Find where the given text appears and provide that cell's center as [x, y] coordinate. 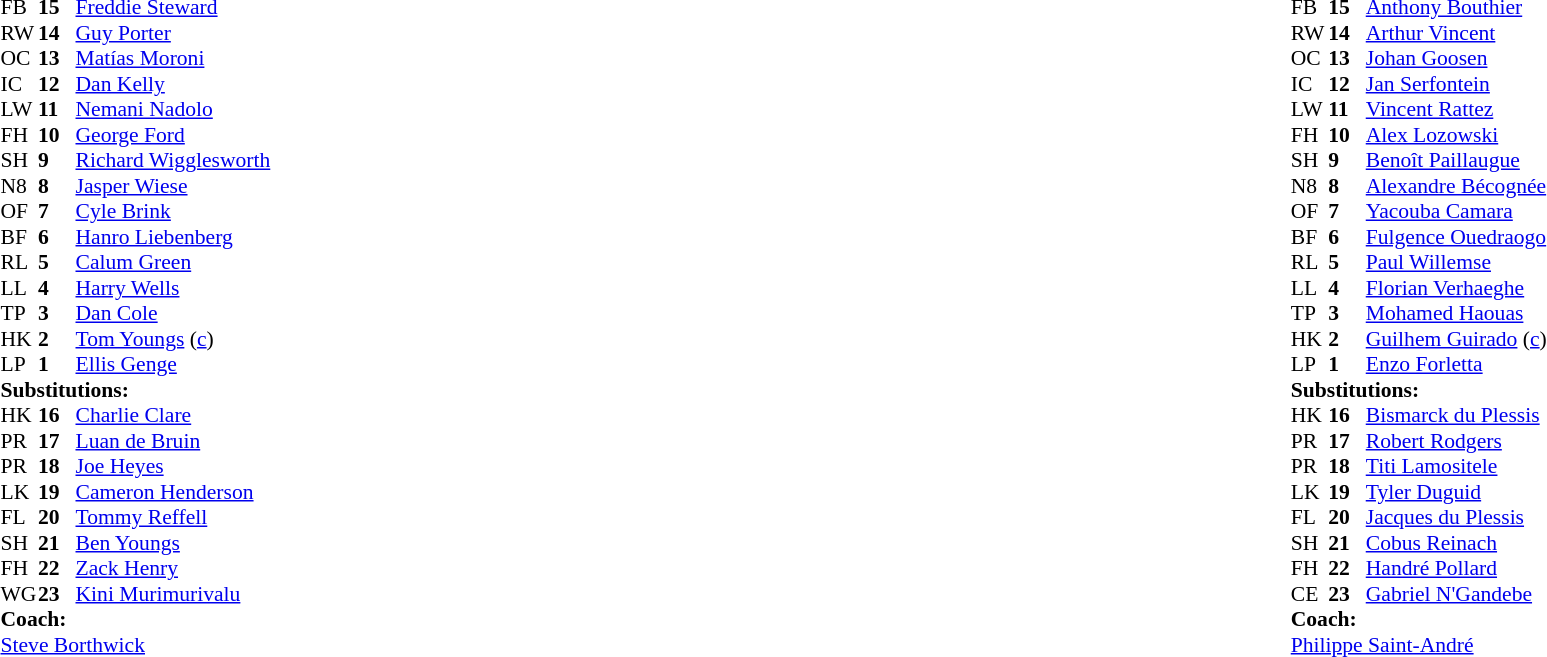
Cameron Henderson [174, 492]
Gabriel N'Gandebe [1456, 594]
Robert Rodgers [1456, 441]
Guilhem Guirado (c) [1456, 339]
Fulgence Ouedraogo [1456, 237]
Matías Moroni [174, 59]
Dan Kelly [174, 84]
Luan de Bruin [174, 441]
Dan Cole [174, 313]
Enzo Forletta [1456, 365]
Zack Henry [174, 569]
Ben Youngs [174, 543]
Mohamed Haouas [1456, 313]
Ellis Genge [174, 365]
Kini Murimurivalu [174, 594]
Yacouba Camara [1456, 211]
Johan Goosen [1456, 59]
Jacques du Plessis [1456, 517]
Guy Porter [174, 33]
Richard Wigglesworth [174, 161]
Joe Heyes [174, 467]
George Ford [174, 135]
Jasper Wiese [174, 186]
Benoît Paillaugue [1456, 161]
Charlie Clare [174, 415]
CE [1310, 594]
Nemani Nadolo [174, 109]
Calum Green [174, 263]
Alex Lozowski [1456, 135]
Jan Serfontein [1456, 84]
Cyle Brink [174, 211]
Tom Youngs (c) [174, 339]
Tyler Duguid [1456, 492]
Vincent Rattez [1456, 109]
Florian Verhaeghe [1456, 288]
Alexandre Bécognée [1456, 186]
Bismarck du Plessis [1456, 415]
Harry Wells [174, 288]
Titi Lamositele [1456, 467]
Cobus Reinach [1456, 543]
Paul Willemse [1456, 263]
Tommy Reffell [174, 517]
Hanro Liebenberg [174, 237]
Arthur Vincent [1456, 33]
Handré Pollard [1456, 569]
WG [19, 594]
